Output the (x, y) coordinate of the center of the cell containing the given text.  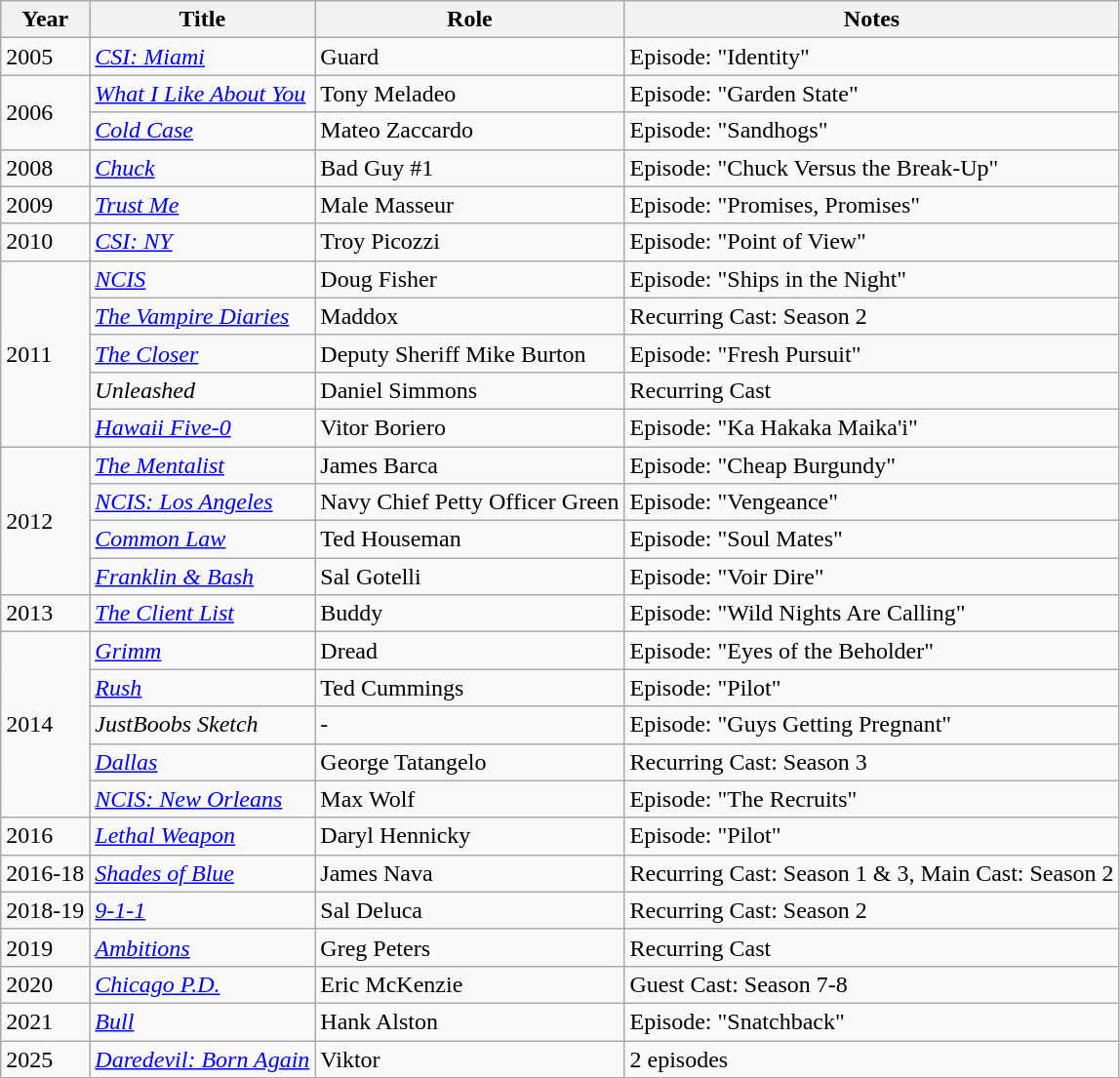
Vitor Boriero (470, 427)
Trust Me (203, 205)
Episode: "Guys Getting Pregnant" (872, 725)
Buddy (470, 614)
Daredevil: Born Again (203, 1058)
2011 (45, 353)
Dallas (203, 762)
Hank Alston (470, 1021)
2025 (45, 1058)
Lethal Weapon (203, 836)
Viktor (470, 1058)
2020 (45, 984)
Bull (203, 1021)
2010 (45, 242)
Troy Picozzi (470, 242)
Episode: "The Recruits" (872, 799)
Episode: "Fresh Pursuit" (872, 353)
George Tatangelo (470, 762)
9-1-1 (203, 910)
Episode: "Ships in the Night" (872, 279)
2018-19 (45, 910)
2021 (45, 1021)
CSI: NY (203, 242)
2006 (45, 112)
Episode: "Sandhogs" (872, 131)
Hawaii Five-0 (203, 427)
2016-18 (45, 873)
NCIS (203, 279)
Guard (470, 57)
2009 (45, 205)
Unleashed (203, 390)
2014 (45, 725)
2013 (45, 614)
2019 (45, 947)
Cold Case (203, 131)
Daniel Simmons (470, 390)
Episode: "Wild Nights Are Calling" (872, 614)
James Nava (470, 873)
CSI: Miami (203, 57)
Ambitions (203, 947)
Episode: "Soul Mates" (872, 539)
Episode: "Eyes of the Beholder" (872, 651)
2008 (45, 168)
Male Masseur (470, 205)
Episode: "Vengeance" (872, 502)
- (470, 725)
Eric McKenzie (470, 984)
Episode: "Ka Hakaka Maika'i" (872, 427)
Doug Fisher (470, 279)
Episode: "Snatchback" (872, 1021)
Episode: "Cheap Burgundy" (872, 465)
NCIS: New Orleans (203, 799)
The Client List (203, 614)
Title (203, 20)
Guest Cast: Season 7-8 (872, 984)
NCIS: Los Angeles (203, 502)
Franklin & Bash (203, 577)
Ted Cummings (470, 688)
Episode: "Chuck Versus the Break-Up" (872, 168)
Tony Meladeo (470, 94)
Ted Houseman (470, 539)
Maddox (470, 316)
Navy Chief Petty Officer Green (470, 502)
Recurring Cast: Season 3 (872, 762)
The Vampire Diaries (203, 316)
Daryl Hennicky (470, 836)
Dread (470, 651)
2012 (45, 521)
Episode: "Promises, Promises" (872, 205)
Bad Guy #1 (470, 168)
JustBoobs Sketch (203, 725)
Notes (872, 20)
Chicago P.D. (203, 984)
Common Law (203, 539)
Sal Gotelli (470, 577)
Year (45, 20)
Recurring Cast: Season 1 & 3, Main Cast: Season 2 (872, 873)
Episode: "Point of View" (872, 242)
Episode: "Garden State" (872, 94)
Mateo Zaccardo (470, 131)
Chuck (203, 168)
Rush (203, 688)
The Closer (203, 353)
Greg Peters (470, 947)
James Barca (470, 465)
Role (470, 20)
The Mentalist (203, 465)
2005 (45, 57)
2016 (45, 836)
Grimm (203, 651)
2 episodes (872, 1058)
Sal Deluca (470, 910)
Deputy Sheriff Mike Burton (470, 353)
Episode: "Identity" (872, 57)
What I Like About You (203, 94)
Episode: "Voir Dire" (872, 577)
Max Wolf (470, 799)
Shades of Blue (203, 873)
